Return the (x, y) coordinate for the center point of the cell that contains the specified text.  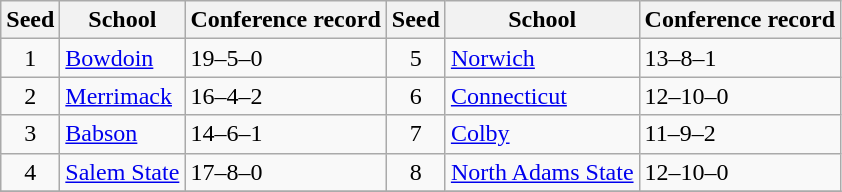
17–8–0 (286, 172)
Colby (542, 134)
3 (30, 134)
7 (416, 134)
4 (30, 172)
19–5–0 (286, 58)
8 (416, 172)
14–6–1 (286, 134)
5 (416, 58)
11–9–2 (740, 134)
Bowdoin (122, 58)
6 (416, 96)
Babson (122, 134)
16–4–2 (286, 96)
1 (30, 58)
Connecticut (542, 96)
Salem State (122, 172)
North Adams State (542, 172)
Norwich (542, 58)
13–8–1 (740, 58)
Merrimack (122, 96)
2 (30, 96)
